Pinpoint the cell where the given text exists, returning its [x, y] midpoint coordinate. 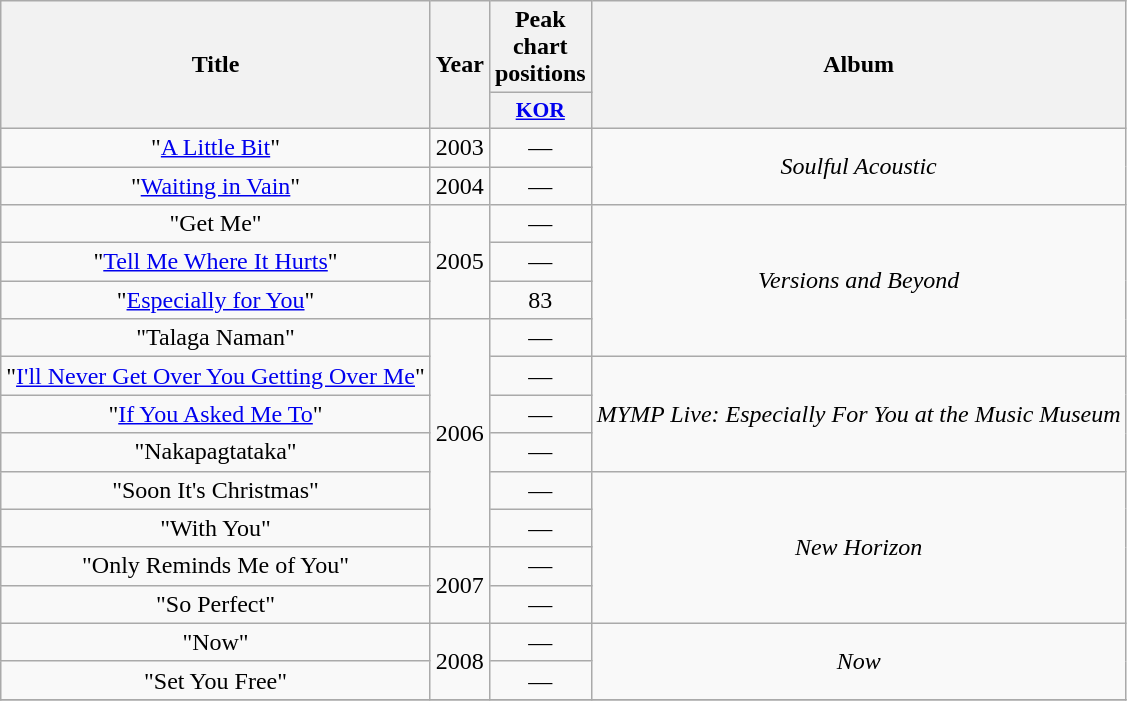
2003 [460, 147]
"Waiting in Vain" [216, 185]
"Only Reminds Me of You" [216, 566]
"A Little Bit" [216, 147]
Soulful Acoustic [858, 166]
2004 [460, 185]
"If You Asked Me To" [216, 414]
2007 [460, 585]
Year [460, 65]
"Now" [216, 642]
"Get Me" [216, 224]
"So Perfect" [216, 604]
"Talaga Naman" [216, 338]
MYMP Live: Especially For You at the Music Museum [858, 414]
"Nakapagtataka" [216, 452]
"Set You Free" [216, 680]
Title [216, 65]
2008 [460, 661]
83 [540, 300]
Now [858, 661]
Versions and Beyond [858, 281]
"With You" [216, 528]
KOR [540, 111]
New Horizon [858, 547]
"Soon It's Christmas" [216, 490]
"Tell Me Where It Hurts" [216, 262]
2005 [460, 262]
"I'll Never Get Over You Getting Over Me" [216, 376]
Album [858, 65]
Peak chart positions [540, 47]
2006 [460, 433]
"Especially for You" [216, 300]
